Return the (x, y) coordinate for the center point of the cell that contains the specified text.  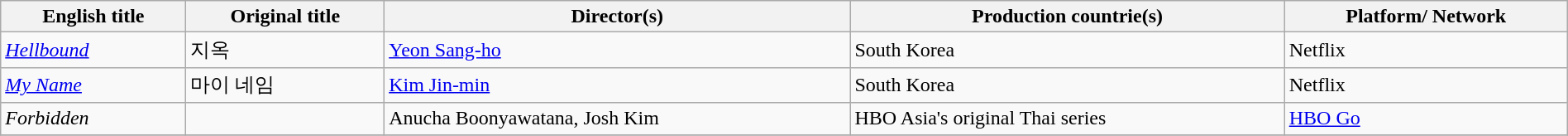
English title (93, 17)
Kim Jin-min (617, 85)
Forbidden (93, 119)
지옥 (285, 50)
Anucha Boonyawatana, Josh Kim (617, 119)
마이 네임 (285, 85)
Platform/ Network (1426, 17)
HBO Asia's original Thai series (1067, 119)
Production countrie(s) (1067, 17)
Director(s) (617, 17)
Original title (285, 17)
My Name (93, 85)
HBO Go (1426, 119)
Hellbound (93, 50)
Yeon Sang-ho (617, 50)
